From the cell containing the given text, extract its center point as (X, Y) coordinate. 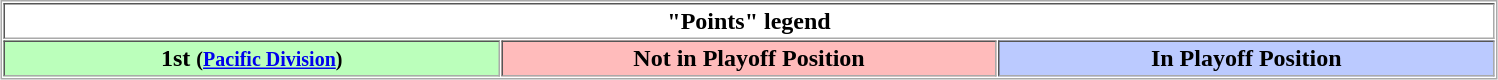
In Playoff Position (1246, 58)
"Points" legend (750, 21)
Not in Playoff Position (750, 58)
1st (Pacific Division) (252, 58)
